Return the (X, Y) coordinate for the center point of the cell that contains the specified text.  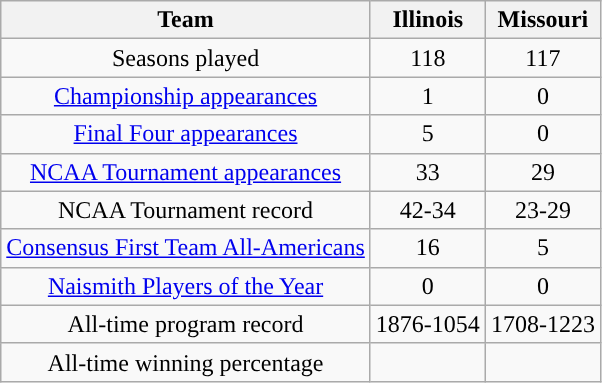
29 (542, 172)
Seasons played (186, 58)
All-time program record (186, 324)
33 (428, 172)
42-34 (428, 210)
Championship appearances (186, 96)
Illinois (428, 20)
16 (428, 248)
Missouri (542, 20)
All-time winning percentage (186, 362)
Consensus First Team All-Americans (186, 248)
Team (186, 20)
118 (428, 58)
NCAA Tournament record (186, 210)
1708-1223 (542, 324)
1876-1054 (428, 324)
Naismith Players of the Year (186, 286)
1 (428, 96)
117 (542, 58)
NCAA Tournament appearances (186, 172)
23-29 (542, 210)
Final Four appearances (186, 134)
